Capture the cell that displays the provided text and extract its [X, Y] central coordinate. 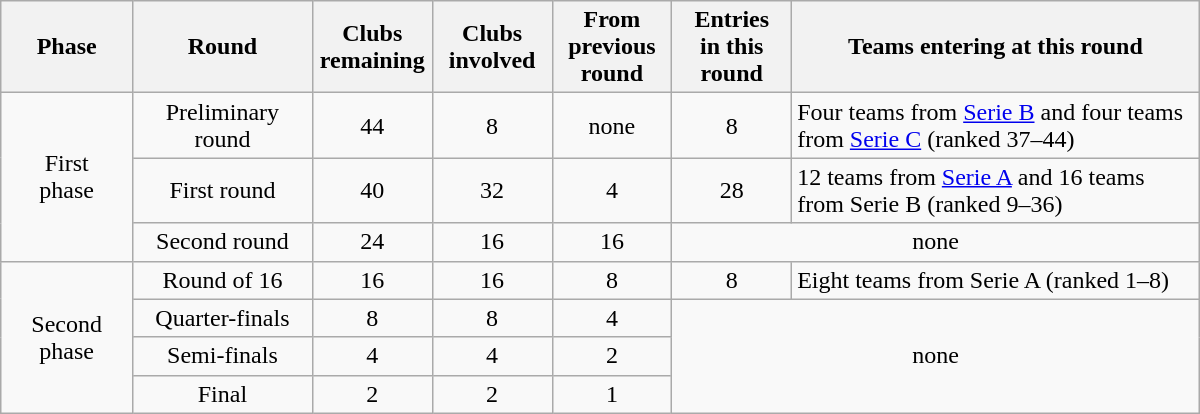
Eight teams from Serie A (ranked 1–8) [996, 280]
12 teams from Serie A and 16 teams from Serie B (ranked 9–36) [996, 190]
32 [492, 190]
Phase [67, 47]
Final [223, 394]
Round [223, 47]
Semi-finals [223, 356]
Preliminary round [223, 126]
Entries in this round [732, 47]
Teams entering at this round [996, 47]
Secondphase [67, 337]
24 [372, 242]
44 [372, 126]
Quarter-finals [223, 318]
From previous round [612, 47]
Clubs remaining [372, 47]
Firstphase [67, 177]
Four teams from Serie B and four teams from Serie C (ranked 37–44) [996, 126]
First round [223, 190]
Round of 16 [223, 280]
Second round [223, 242]
40 [372, 190]
1 [612, 394]
28 [732, 190]
Clubs involved [492, 47]
